Provide the [x, y] coordinate of the cell's center where the given text is located.  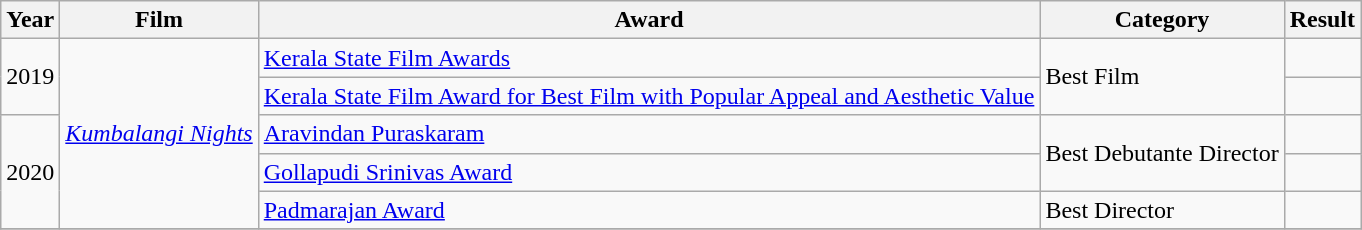
Result [1322, 20]
Gollapudi Srinivas Award [649, 172]
Kerala State Film Award for Best Film with Popular Appeal and Aesthetic Value [649, 96]
Category [1162, 20]
Padmarajan Award [649, 210]
Best Debutante Director [1162, 153]
Kerala State Film Awards [649, 58]
2019 [30, 77]
2020 [30, 172]
Best Director [1162, 210]
Aravindan Puraskaram [649, 134]
Year [30, 20]
Award [649, 20]
Best Film [1162, 77]
Kumbalangi Nights [159, 134]
Film [159, 20]
